From the cell containing the given text, extract its center point as [X, Y] coordinate. 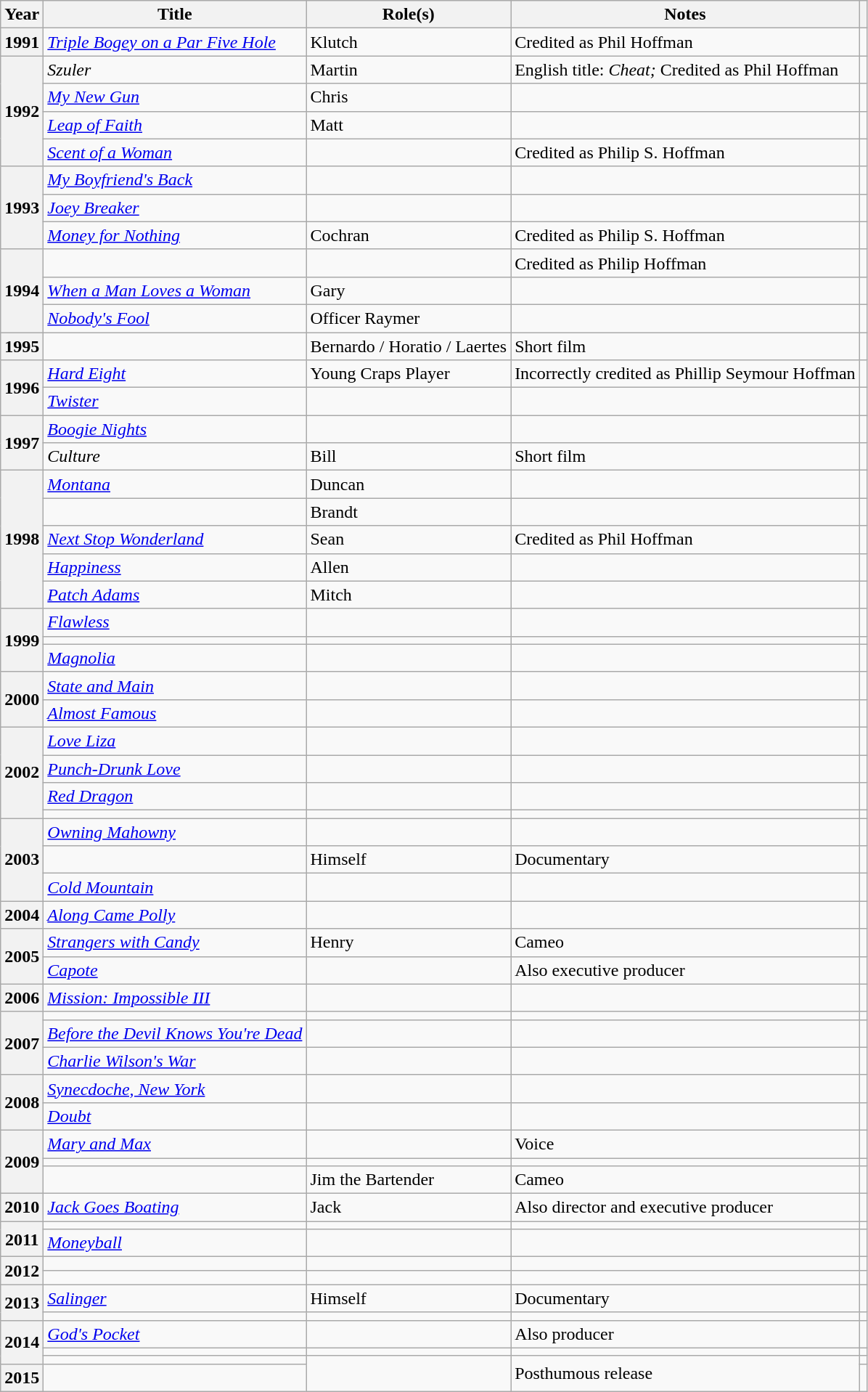
Sean [409, 540]
Allen [409, 567]
Martin [409, 70]
1992 [22, 111]
Magnolia [175, 658]
Owning Mahowny [175, 832]
1999 [22, 640]
Szuler [175, 70]
1997 [22, 443]
Next Stop Wonderland [175, 540]
Moneyball [175, 1243]
Klutch [409, 42]
Synecdoche, New York [175, 1088]
Hard Eight [175, 374]
Incorrectly credited as Phillip Seymour Hoffman [685, 374]
Patch Adams [175, 595]
Montana [175, 484]
Twister [175, 402]
1998 [22, 540]
Love Liza [175, 741]
Role(s) [409, 15]
Year [22, 15]
Also executive producer [685, 970]
Notes [685, 15]
Also director and executive producer [685, 1208]
Doubt [175, 1116]
Young Craps Player [409, 374]
State and Main [175, 685]
Nobody's Fool [175, 318]
2000 [22, 699]
2008 [22, 1102]
Jack [409, 1208]
2013 [22, 1303]
Mitch [409, 595]
Charlie Wilson's War [175, 1061]
Mission: Impossible III [175, 998]
Henry [409, 943]
My New Gun [175, 97]
Jim the Bartender [409, 1180]
Matt [409, 125]
2007 [22, 1043]
Bill [409, 457]
Title [175, 15]
Red Dragon [175, 797]
Duncan [409, 484]
2014 [22, 1342]
1991 [22, 42]
Flawless [175, 622]
Posthumous release [685, 1374]
2009 [22, 1162]
1993 [22, 208]
Punch-Drunk Love [175, 769]
1996 [22, 388]
Money for Nothing [175, 235]
Happiness [175, 567]
2002 [22, 773]
Triple Bogey on a Par Five Hole [175, 42]
Officer Raymer [409, 318]
Joey Breaker [175, 208]
1995 [22, 346]
Mary and Max [175, 1144]
2010 [22, 1208]
Gary [409, 290]
God's Pocket [175, 1334]
2003 [22, 860]
2011 [22, 1239]
Cold Mountain [175, 887]
Credited as Philip Hoffman [685, 263]
Brandt [409, 512]
Scent of a Woman [175, 152]
Almost Famous [175, 713]
1994 [22, 290]
Also producer [685, 1334]
Voice [685, 1144]
Before the Devil Knows You're Dead [175, 1033]
Jack Goes Boating [175, 1208]
2015 [22, 1377]
2005 [22, 956]
Chris [409, 97]
Leap of Faith [175, 125]
Bernardo / Horatio / Laertes [409, 346]
Cochran [409, 235]
English title: Cheat; Credited as Phil Hoffman [685, 70]
Culture [175, 457]
2012 [22, 1271]
When a Man Loves a Woman [175, 290]
Strangers with Candy [175, 943]
Capote [175, 970]
2006 [22, 998]
Along Came Polly [175, 915]
Boogie Nights [175, 429]
My Boyfriend's Back [175, 180]
Salinger [175, 1298]
2004 [22, 915]
